From the cell containing the given text, extract its center point as [X, Y] coordinate. 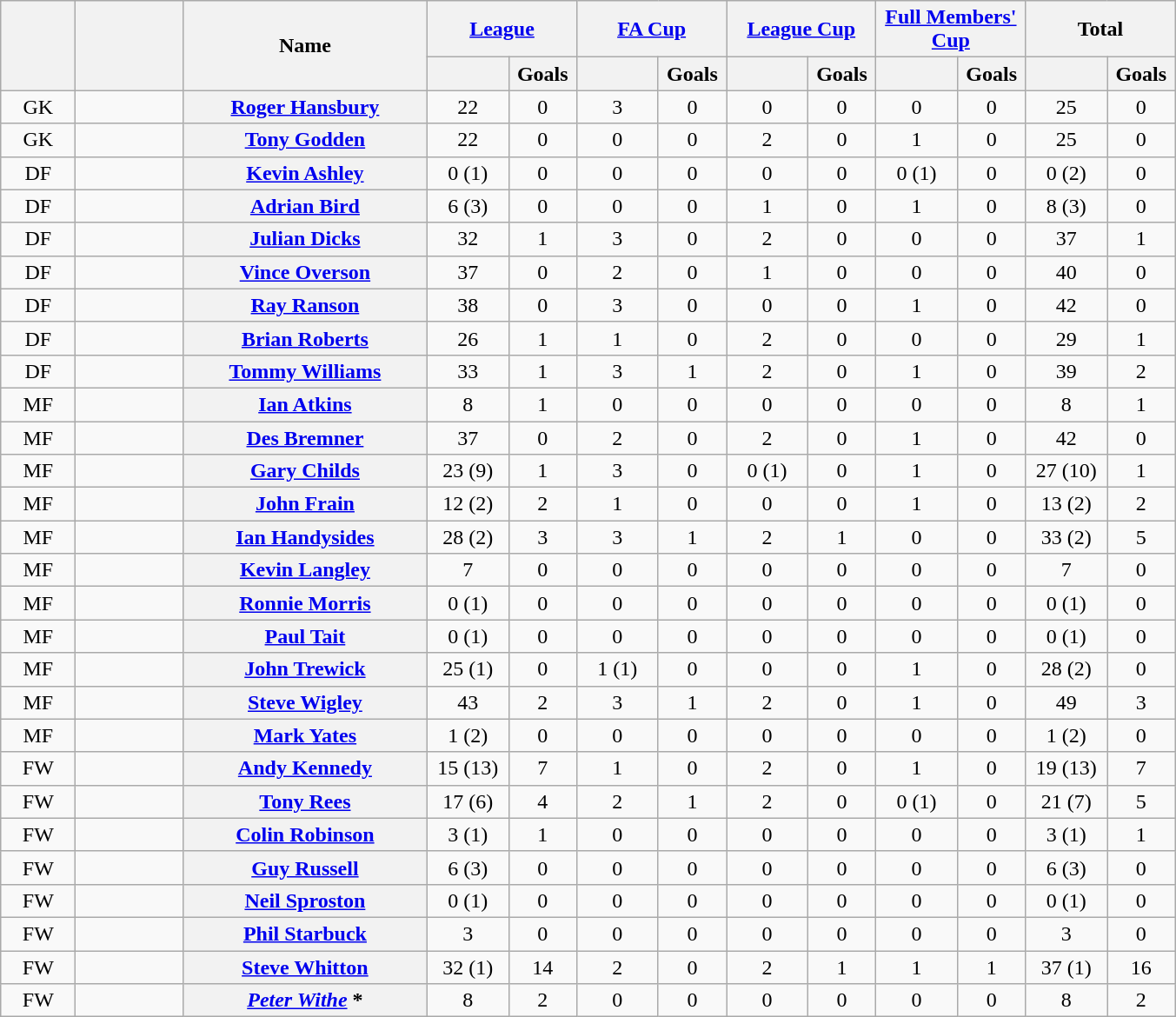
Tommy Williams [304, 371]
Full Members' Cup [951, 30]
49 [1066, 702]
Kevin Ashley [304, 173]
Mark Yates [304, 735]
Tony Rees [304, 801]
Colin Robinson [304, 834]
Phil Starbuck [304, 934]
Kevin Langley [304, 570]
4 [542, 801]
Ronnie Morris [304, 603]
League Cup [801, 30]
Peter Withe * [304, 1000]
John Trewick [304, 669]
39 [1066, 371]
33 [468, 371]
Steve Whitton [304, 967]
Paul Tait [304, 636]
League [502, 30]
Vince Overson [304, 272]
43 [468, 702]
Adrian Bird [304, 206]
17 (6) [468, 801]
32 [468, 239]
15 (13) [468, 768]
26 [468, 338]
1 (1) [618, 669]
25 (1) [468, 669]
Neil Sproston [304, 901]
Ian Handysides [304, 537]
40 [1066, 272]
13 (2) [1066, 504]
0 (2) [1066, 173]
Ian Atkins [304, 404]
16 [1142, 967]
Tony Godden [304, 140]
27 (10) [1066, 471]
33 (2) [1066, 537]
32 (1) [468, 967]
Steve Wigley [304, 702]
12 (2) [468, 504]
Brian Roberts [304, 338]
Andy Kennedy [304, 768]
Roger Hansbury [304, 107]
19 (13) [1066, 768]
FA Cup [652, 30]
37 (1) [1066, 967]
14 [542, 967]
29 [1066, 338]
21 (7) [1066, 801]
John Frain [304, 504]
38 [468, 305]
Guy Russell [304, 867]
8 (3) [1066, 206]
Total [1100, 30]
Julian Dicks [304, 239]
Des Bremner [304, 437]
Name [304, 45]
Ray Ranson [304, 305]
Gary Childs [304, 471]
23 (9) [468, 471]
